Find where the given text appears and provide that cell's center as (x, y) coordinate. 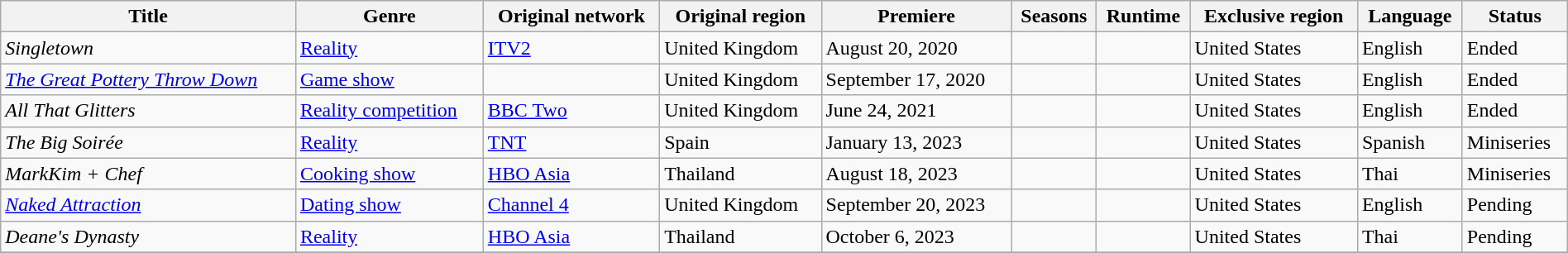
September 17, 2020 (916, 79)
Status (1515, 17)
Channel 4 (571, 205)
Title (149, 17)
Game show (389, 79)
Runtime (1143, 17)
January 13, 2023 (916, 142)
Seasons (1054, 17)
Original network (571, 17)
Genre (389, 17)
September 20, 2023 (916, 205)
Spanish (1409, 142)
ITV2 (571, 48)
Dating show (389, 205)
Cooking show (389, 174)
Spain (741, 142)
Exclusive region (1274, 17)
Naked Attraction (149, 205)
Reality competition (389, 111)
June 24, 2021 (916, 111)
Language (1409, 17)
Original region (741, 17)
MarkKim + Chef (149, 174)
The Big Soirée (149, 142)
Singletown (149, 48)
August 18, 2023 (916, 174)
August 20, 2020 (916, 48)
Deane's Dynasty (149, 236)
All That Glitters (149, 111)
October 6, 2023 (916, 236)
Premiere (916, 17)
The Great Pottery Throw Down (149, 79)
BBC Two (571, 111)
TNT (571, 142)
